Find where the given text appears and provide that cell's center as [x, y] coordinate. 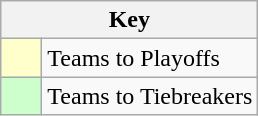
Teams to Playoffs [150, 58]
Teams to Tiebreakers [150, 96]
Key [130, 20]
